Return the [X, Y] coordinate for the center point of the cell that contains the specified text.  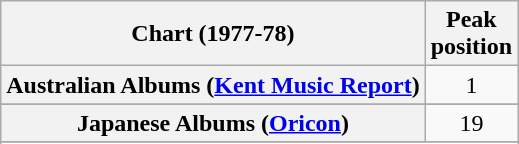
Australian Albums (Kent Music Report) [213, 85]
Chart (1977-78) [213, 34]
19 [471, 123]
1 [471, 85]
Peak position [471, 34]
Japanese Albums (Oricon) [213, 123]
